Locate the cell with the specified text and output its (x, y) center coordinate. 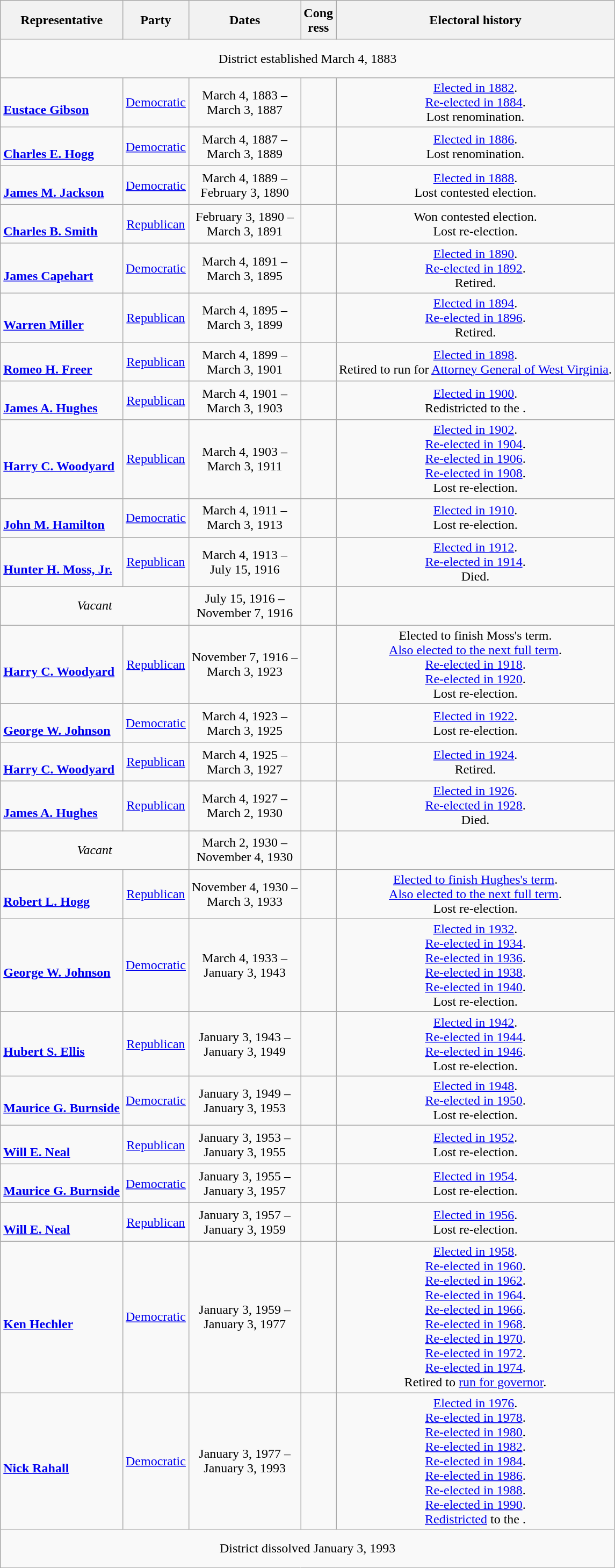
Elected in 1898.Retired to run for Attorney General of West Virginia. (476, 362)
Elected in 1902.Re-elected in 1904.Re-elected in 1906.Re-elected in 1908.Lost re-election. (476, 459)
March 4, 1903 – March 3, 1911 (244, 459)
Elected in 1882.Re-elected in 1884.Lost renomination. (476, 103)
March 4, 1883 – March 3, 1887 (244, 103)
Representative (62, 20)
Romeo H. Freer (62, 362)
March 4, 1933 – January 3, 1943 (244, 965)
March 4, 1913 – July 15, 1916 (244, 562)
Elected in 1890.Re-elected in 1892.Retired. (476, 268)
District dissolved January 3, 1993 (308, 1549)
Ken Hechler (62, 1317)
Elected to finish Moss's term.Also elected to the next full term.Re-elected in 1918.Re-elected in 1920.Lost re-election. (476, 664)
March 4, 1889 – February 3, 1890 (244, 185)
March 4, 1895 – March 3, 1899 (244, 318)
Elected in 1924.Retired. (476, 762)
Charles B. Smith (62, 224)
Hunter H. Moss, Jr. (62, 562)
James M. Jackson (62, 185)
Hubert S. Ellis (62, 1044)
Elected in 1932.Re-elected in 1934.Re-elected in 1936.Re-elected in 1938.Re-elected in 1940.Lost re-election. (476, 965)
Eustace Gibson (62, 103)
Elected in 1926.Re-elected in 1928.Died. (476, 806)
March 4, 1891 – March 3, 1895 (244, 268)
Elected in 1900.Redistricted to the . (476, 400)
John M. Hamilton (62, 518)
February 3, 1890 – March 3, 1891 (244, 224)
Congress (319, 20)
July 15, 1916 – November 7, 1916 (244, 606)
January 3, 1949 – January 3, 1953 (244, 1100)
Elected to finish Hughes's term.Also elected to the next full term.Lost re-election. (476, 894)
January 3, 1943 – January 3, 1949 (244, 1044)
Elected in 1922.Lost re-election. (476, 723)
January 3, 1977 – January 3, 1993 (244, 1460)
March 4, 1899 – March 3, 1901 (244, 362)
Elected in 1888.Lost contested election. (476, 185)
Elected in 1948.Re-elected in 1950.Lost re-election. (476, 1100)
Elected in 1954.Lost re-election. (476, 1183)
March 4, 1927 – March 2, 1930 (244, 806)
Electoral history (476, 20)
January 3, 1953 – January 3, 1955 (244, 1144)
March 2, 1930 – November 4, 1930 (244, 850)
James Capehart (62, 268)
Elected in 1952.Lost re-election. (476, 1144)
Elected in 1942.Re-elected in 1944.Re-elected in 1946.Lost re-election. (476, 1044)
March 4, 1925 – March 3, 1927 (244, 762)
November 4, 1930 – March 3, 1933 (244, 894)
Elected in 1910.Lost re-election. (476, 518)
Dates (244, 20)
January 3, 1957 – January 3, 1959 (244, 1222)
January 3, 1959 – January 3, 1977 (244, 1317)
Elected in 1894.Re-elected in 1896.Retired. (476, 318)
Elected in 1886.Lost renomination. (476, 147)
Warren Miller (62, 318)
March 4, 1887 – March 3, 1889 (244, 147)
March 4, 1911 – March 3, 1913 (244, 518)
March 4, 1923 – March 3, 1925 (244, 723)
Robert L. Hogg (62, 894)
November 7, 1916 – March 3, 1923 (244, 664)
District established March 4, 1883 (308, 59)
Elected in 1912.Re-elected in 1914.Died. (476, 562)
Charles E. Hogg (62, 147)
Won contested election.Lost re-election. (476, 224)
Elected in 1956.Lost re-election. (476, 1222)
Nick Rahall (62, 1460)
January 3, 1955 – January 3, 1957 (244, 1183)
Party (156, 20)
March 4, 1901 – March 3, 1903 (244, 400)
